Determine the [X, Y] coordinate at the center of the cell enclosing the given text.  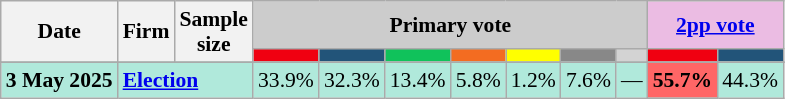
Election [186, 80]
Date [60, 32]
5.8% [478, 80]
55.7% [682, 80]
Firm [146, 32]
32.3% [352, 80]
13.4% [418, 80]
1.2% [534, 80]
— [632, 80]
Samplesize [213, 32]
44.3% [750, 80]
Primary vote [450, 25]
7.6% [588, 80]
33.9% [286, 80]
3 May 2025 [60, 80]
2pp vote [716, 25]
